For the text-containing cell, return its midpoint in (x, y) coordinate format. 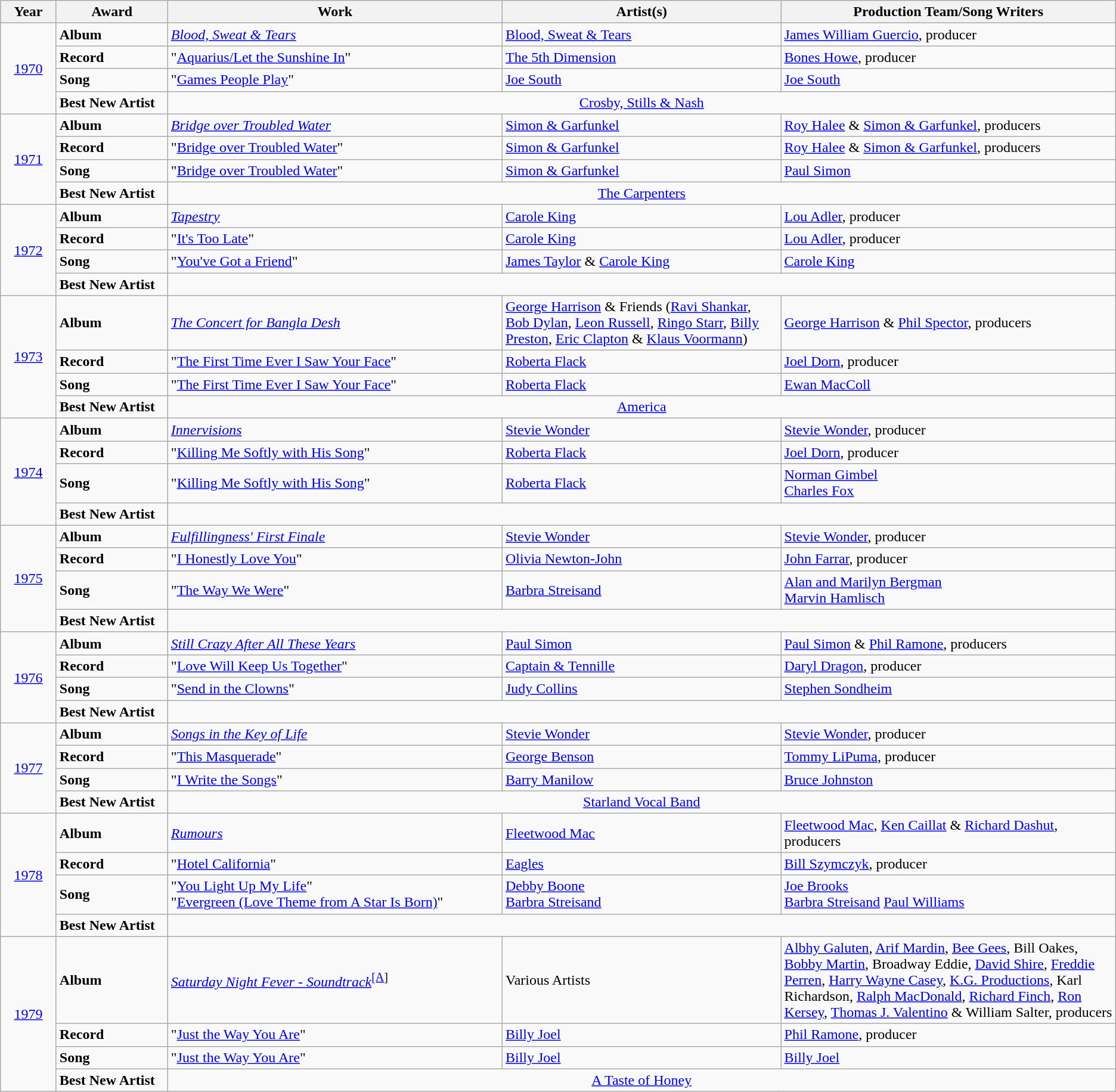
1978 (29, 875)
"Hotel California" (335, 864)
1974 (29, 472)
"Send in the Clowns" (335, 688)
"Games People Play" (335, 80)
John Farrar, producer (948, 559)
Eagles (641, 864)
Award (112, 12)
Ewan MacColl (948, 384)
Alan and Marilyn BergmanMarvin Hamlisch (948, 590)
1973 (29, 357)
"You Light Up My Life""Evergreen (Love Theme from A Star Is Born)" (335, 894)
Phil Ramone, producer (948, 1035)
Fleetwood Mac, Ken Caillat & Richard Dashut, producers (948, 833)
Joe BrooksBarbra Streisand Paul Williams (948, 894)
"You've Got a Friend" (335, 261)
1975 (29, 578)
Tommy LiPuma, producer (948, 757)
A Taste of Honey (641, 1080)
"The Way We Were" (335, 590)
Bill Szymczyk, producer (948, 864)
Fleetwood Mac (641, 833)
James Taylor & Carole King (641, 261)
The Concert for Bangla Desh (335, 323)
"I Honestly Love You" (335, 559)
Artist(s) (641, 12)
"This Masquerade" (335, 757)
Olivia Newton-John (641, 559)
Barry Manilow (641, 780)
1976 (29, 677)
George Harrison & Friends (Ravi Shankar, Bob Dylan, Leon Russell, Ringo Starr, Billy Preston, Eric Clapton & Klaus Voormann) (641, 323)
Still Crazy After All These Years (335, 643)
Debby BooneBarbra Streisand (641, 894)
"It's Too Late" (335, 238)
America (641, 407)
Paul Simon & Phil Ramone, producers (948, 643)
Starland Vocal Band (641, 802)
Production Team/Song Writers (948, 12)
Captain & Tennille (641, 666)
1977 (29, 768)
Rumours (335, 833)
"Aquarius/Let the Sunshine In" (335, 57)
The Carpenters (641, 193)
Stephen Sondheim (948, 688)
1979 (29, 1014)
Norman GimbelCharles Fox (948, 483)
"Love Will Keep Us Together" (335, 666)
George Harrison & Phil Spector, producers (948, 323)
Year (29, 12)
James William Guercio, producer (948, 35)
Saturday Night Fever - Soundtrack[A] (335, 980)
Barbra Streisand (641, 590)
Crosby, Stills & Nash (641, 103)
Innervisions (335, 430)
1971 (29, 159)
The 5th Dimension (641, 57)
Bridge over Troubled Water (335, 125)
Fulfillingness' First Finale (335, 536)
Bruce Johnston (948, 780)
"I Write the Songs" (335, 780)
Daryl Dragon, producer (948, 666)
Various Artists (641, 980)
Judy Collins (641, 688)
1970 (29, 69)
Tapestry (335, 216)
1972 (29, 250)
Bones Howe, producer (948, 57)
Work (335, 12)
Songs in the Key of Life (335, 734)
George Benson (641, 757)
